From the cell containing the given text, extract its center point as [x, y] coordinate. 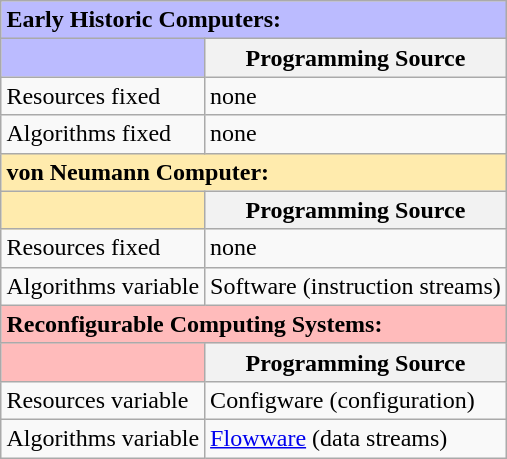
von Neumann Computer: [254, 172]
Software (instruction streams) [356, 286]
Reconfigurable Computing Systems: [254, 324]
Flowware (data streams) [356, 438]
Early Historic Computers: [254, 20]
Algorithms fixed [103, 134]
Resources variable [103, 400]
Configware (configuration) [356, 400]
